Determine the [X, Y] coordinate at the center of the cell enclosing the given text.  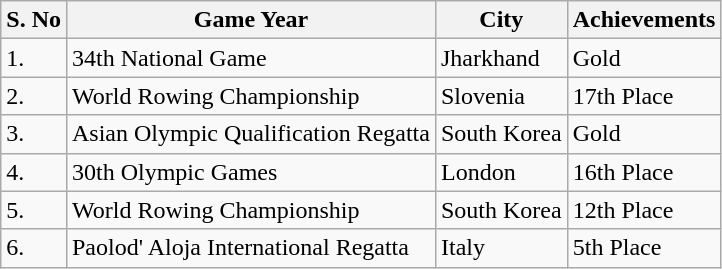
Paolod' Aloja International Regatta [250, 248]
Game Year [250, 20]
City [501, 20]
3. [34, 134]
Italy [501, 248]
London [501, 172]
5. [34, 210]
5th Place [644, 248]
Asian Olympic Qualification Regatta [250, 134]
12th Place [644, 210]
S. No [34, 20]
30th Olympic Games [250, 172]
2. [34, 96]
Achievements [644, 20]
16th Place [644, 172]
1. [34, 58]
6. [34, 248]
34th National Game [250, 58]
Slovenia [501, 96]
Jharkhand [501, 58]
4. [34, 172]
17th Place [644, 96]
